From the cell containing the given text, extract its center point as (x, y) coordinate. 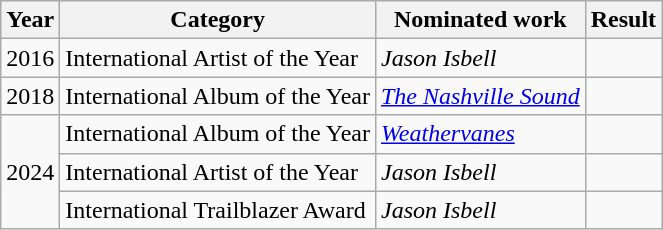
2024 (30, 172)
Weathervanes (480, 134)
Year (30, 20)
The Nashville Sound (480, 96)
2018 (30, 96)
International Trailblazer Award (218, 210)
Nominated work (480, 20)
Result (623, 20)
2016 (30, 58)
Category (218, 20)
